Return (X, Y) of the center of cell containing provided text 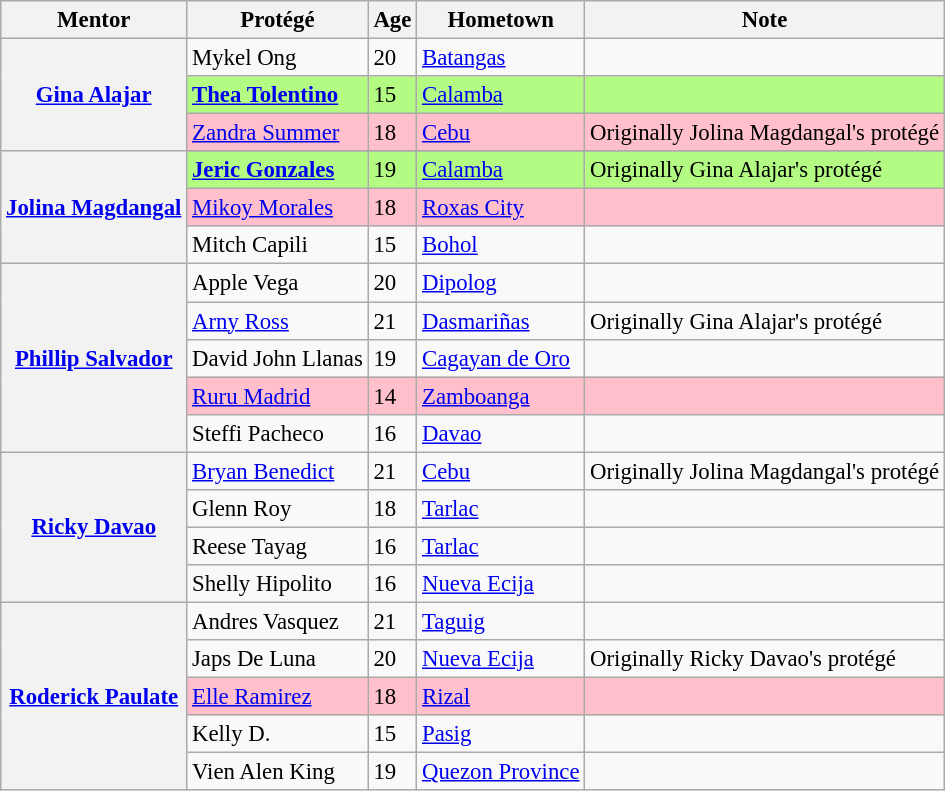
Ruru Madrid (278, 396)
Jolina Magdangal (94, 208)
Arny Ross (278, 321)
Davao (501, 433)
Gina Alajar (94, 96)
Mikoy Morales (278, 208)
Batangas (501, 58)
Apple Vega (278, 283)
David John Llanas (278, 358)
Zandra Summer (278, 133)
Japs De Luna (278, 659)
Roxas City (501, 208)
Ricky Davao (94, 527)
Taguig (501, 621)
Kelly D. (278, 734)
Age (392, 20)
Bohol (501, 245)
Elle Ramirez (278, 697)
Protégé (278, 20)
Glenn Roy (278, 509)
Roderick Paulate (94, 696)
Andres Vasquez (278, 621)
Mentor (94, 20)
Quezon Province (501, 772)
Note (765, 20)
Steffi Pacheco (278, 433)
Shelly Hipolito (278, 584)
Pasig (501, 734)
Phillip Salvador (94, 358)
14 (392, 396)
Vien Alen King (278, 772)
Mitch Capili (278, 245)
Bryan Benedict (278, 471)
Mykel Ong (278, 58)
Zamboanga (501, 396)
Rizal (501, 697)
Reese Tayag (278, 546)
Dipolog (501, 283)
Thea Tolentino (278, 95)
Dasmariñas (501, 321)
Hometown (501, 20)
Jeric Gonzales (278, 170)
Originally Ricky Davao's protégé (765, 659)
Cagayan de Oro (501, 358)
